Scan for the cell matching the given text and deliver its (x, y) coordinate at center. 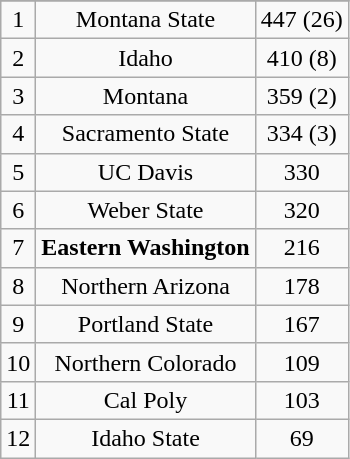
109 (302, 362)
Northern Colorado (146, 362)
3 (18, 96)
69 (302, 438)
12 (18, 438)
Montana State (146, 20)
Idaho (146, 58)
Montana (146, 96)
Sacramento State (146, 134)
8 (18, 286)
330 (302, 172)
10 (18, 362)
103 (302, 400)
5 (18, 172)
334 (3) (302, 134)
167 (302, 324)
447 (26) (302, 20)
4 (18, 134)
Eastern Washington (146, 248)
410 (8) (302, 58)
Idaho State (146, 438)
11 (18, 400)
Weber State (146, 210)
6 (18, 210)
216 (302, 248)
9 (18, 324)
1 (18, 20)
320 (302, 210)
Northern Arizona (146, 286)
359 (2) (302, 96)
2 (18, 58)
Portland State (146, 324)
7 (18, 248)
178 (302, 286)
Cal Poly (146, 400)
UC Davis (146, 172)
